Return the (X, Y) coordinate for the center point of the cell that contains the specified text.  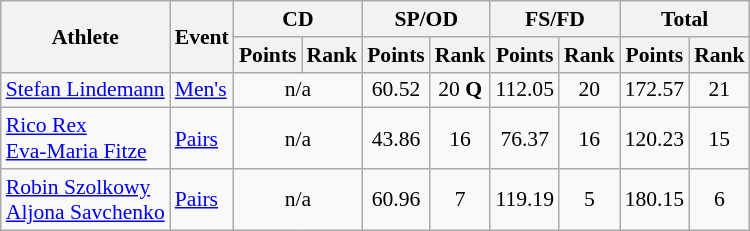
CD (298, 19)
20 (590, 90)
Robin SzolkowyAljona Savchenko (86, 200)
6 (720, 200)
Total (685, 19)
112.05 (524, 90)
120.23 (654, 138)
20 Q (460, 90)
Event (202, 36)
60.52 (396, 90)
5 (590, 200)
180.15 (654, 200)
119.19 (524, 200)
Men's (202, 90)
21 (720, 90)
FS/FD (554, 19)
43.86 (396, 138)
15 (720, 138)
76.37 (524, 138)
Athlete (86, 36)
7 (460, 200)
Stefan Lindemann (86, 90)
Rico Rex Eva-Maria Fitze (86, 138)
60.96 (396, 200)
SP/OD (426, 19)
172.57 (654, 90)
